Capture the cell that displays the provided text and extract its [X, Y] central coordinate. 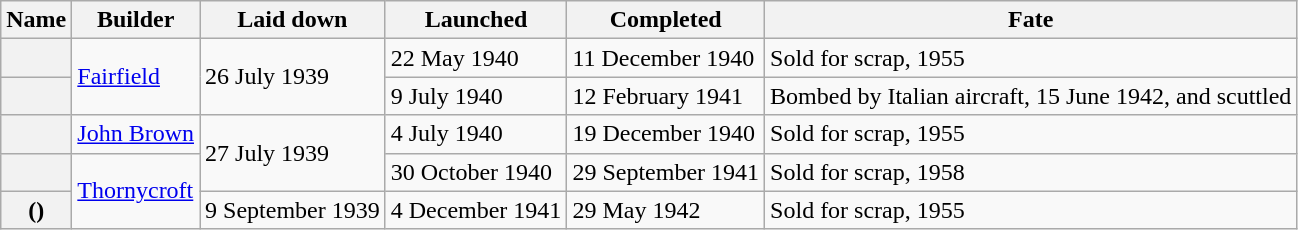
4 December 1941 [476, 210]
Bombed by Italian aircraft, 15 June 1942, and scuttled [1031, 96]
Fate [1031, 20]
9 July 1940 [476, 96]
Fairfield [136, 77]
29 May 1942 [666, 210]
() [36, 210]
11 December 1940 [666, 58]
26 July 1939 [293, 77]
30 October 1940 [476, 172]
Laid down [293, 20]
4 July 1940 [476, 134]
Builder [136, 20]
Launched [476, 20]
Name [36, 20]
Sold for scrap, 1958 [1031, 172]
27 July 1939 [293, 153]
29 September 1941 [666, 172]
John Brown [136, 134]
12 February 1941 [666, 96]
19 December 1940 [666, 134]
Completed [666, 20]
22 May 1940 [476, 58]
9 September 1939 [293, 210]
Thornycroft [136, 191]
